Pinpoint the cell where the given text exists, returning its [x, y] midpoint coordinate. 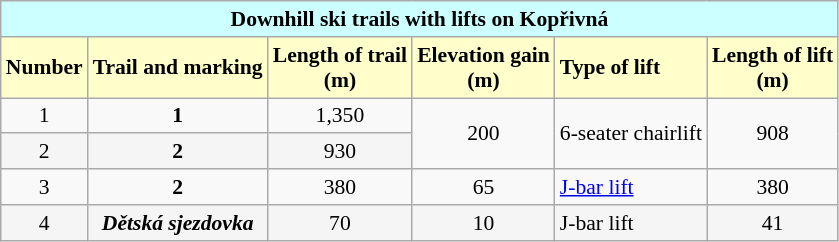
200 [484, 134]
1,350 [340, 116]
70 [340, 223]
Length of lift(m) [772, 68]
Downhill ski trails with lifts on Kopřivná [420, 19]
908 [772, 134]
Number [44, 68]
4 [44, 223]
6-seater chairlift [631, 134]
Trail and marking [178, 68]
Type of lift [631, 68]
930 [340, 152]
3 [44, 187]
Length of trail(m) [340, 68]
10 [484, 223]
Elevation gain(m) [484, 68]
Dětská sjezdovka [178, 223]
41 [772, 223]
65 [484, 187]
